Provide the [x, y] coordinate of the cell's center where the given text is located.  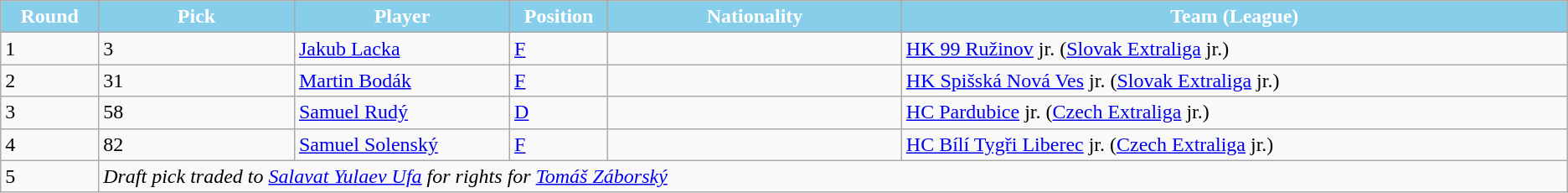
Round [50, 17]
2 [50, 81]
82 [197, 144]
Samuel Solenský [402, 144]
HC Bílí Tygři Liberec jr. (Czech Extraliga jr.) [1235, 144]
HK Spišská Nová Ves jr. (Slovak Extraliga jr.) [1235, 81]
31 [197, 81]
Pick [197, 17]
1 [50, 49]
Position [560, 17]
HK 99 Ružinov jr. (Slovak Extraliga jr.) [1235, 49]
Nationality [756, 17]
HC Pardubice jr. (Czech Extraliga jr.) [1235, 112]
4 [50, 144]
Team (League) [1235, 17]
Samuel Rudý [402, 112]
Jakub Lacka [402, 49]
5 [50, 176]
Martin Bodák [402, 81]
Draft pick traded to Salavat Yulaev Ufa for rights for Tomáš Záborský [833, 176]
Player [402, 17]
58 [197, 112]
D [560, 112]
